For the text-containing cell, return its midpoint in [X, Y] coordinate format. 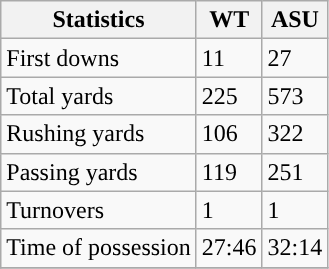
322 [295, 134]
11 [229, 58]
ASU [295, 20]
WT [229, 20]
First downs [99, 58]
27 [295, 58]
Statistics [99, 20]
Rushing yards [99, 134]
119 [229, 172]
573 [295, 96]
32:14 [295, 248]
225 [229, 96]
Time of possession [99, 248]
Turnovers [99, 210]
106 [229, 134]
251 [295, 172]
27:46 [229, 248]
Total yards [99, 96]
Passing yards [99, 172]
